Provide the (x, y) coordinate of the cell's center where the given text is located.  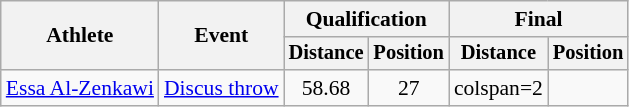
colspan=2 (498, 88)
58.68 (326, 88)
Event (222, 36)
Final (538, 19)
Essa Al-Zenkawi (80, 88)
Discus throw (222, 88)
27 (409, 88)
Qualification (366, 19)
Athlete (80, 36)
